Scan for the cell matching the given text and deliver its (x, y) coordinate at center. 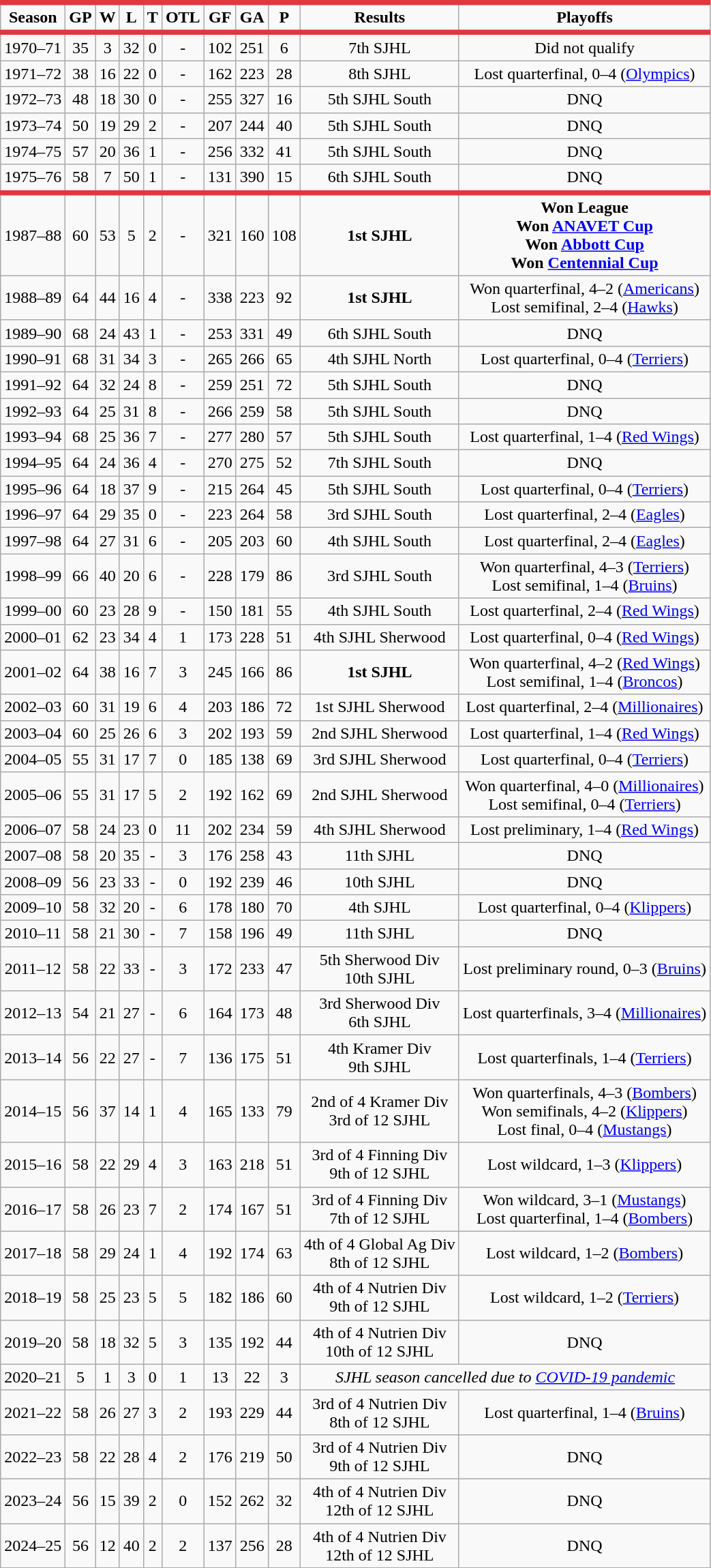
3rd of 4 Nutrien Div8th of 12 SJHL (379, 1412)
1999–00 (33, 611)
2018–19 (33, 1297)
218 (252, 1165)
Results (379, 18)
1993–94 (33, 437)
Won quarterfinal, 4–2 (Americans)Lost semifinal, 2–4 (Hawks) (584, 297)
OTL (183, 18)
1975–76 (33, 179)
47 (284, 968)
265 (220, 359)
164 (220, 1014)
102 (220, 46)
180 (252, 908)
2006–07 (33, 829)
8th SJHL (379, 74)
Lost quarterfinal, 2–4 (Red Wings) (584, 611)
4th of 4 Nutrien Div10th of 12 SJHL (379, 1342)
65 (284, 359)
Lost quarterfinal, 2–4 (Millionaires) (584, 707)
390 (252, 179)
1998–99 (33, 576)
1st SJHL Sherwood (379, 707)
234 (252, 829)
253 (220, 333)
332 (252, 151)
2005–06 (33, 794)
2003–04 (33, 733)
338 (220, 297)
2012–13 (33, 1014)
2019–20 (33, 1342)
2015–16 (33, 1165)
136 (220, 1057)
163 (220, 1165)
2008–09 (33, 882)
2000–01 (33, 637)
1988–89 (33, 297)
152 (220, 1500)
4th SJHL (379, 908)
1972–73 (33, 100)
2023–24 (33, 1500)
3rd of 4 Finning Div7th of 12 SJHL (379, 1209)
165 (220, 1111)
2022–23 (33, 1457)
Won quarterfinal, 4–0 (Millionaires)Lost semifinal, 0–4 (Terriers) (584, 794)
2016–17 (33, 1209)
Won LeagueWon ANAVET CupWon Abbott CupWon Centennial Cup (584, 234)
1992–93 (33, 411)
131 (220, 179)
2014–15 (33, 1111)
245 (220, 672)
4th SJHL North (379, 359)
185 (220, 759)
160 (252, 234)
2009–10 (33, 908)
13 (220, 1377)
Lost quarterfinal, 0–4 (Klippers) (584, 908)
2002–03 (33, 707)
GA (252, 18)
262 (252, 1500)
158 (220, 934)
SJHL season cancelled due to COVID-19 pandemic (504, 1377)
178 (220, 908)
2011–12 (33, 968)
7th SJHL (379, 46)
Won quarterfinal, 4–2 (Red Wings)Lost semifinal, 1–4 (Broncos) (584, 672)
Lost quarterfinal, 1–4 (Bruins) (584, 1412)
321 (220, 234)
Lost wildcard, 1–3 (Klippers) (584, 1165)
GF (220, 18)
2020–21 (33, 1377)
1995–96 (33, 489)
63 (284, 1254)
2021–22 (33, 1412)
92 (284, 297)
239 (252, 882)
1990–91 (33, 359)
4th of 4 Global Ag Div8th of 12 SJHL (379, 1254)
Did not qualify (584, 46)
10th SJHL (379, 882)
7th SJHL South (379, 463)
45 (284, 489)
4th of 4 Nutrien Div9th of 12 SJHL (379, 1297)
2007–08 (33, 855)
L (131, 18)
T (153, 18)
Playoffs (584, 18)
3rd of 4 Finning Div9th of 12 SJHL (379, 1165)
5th Sherwood Div10th SJHL (379, 968)
62 (80, 637)
Lost preliminary, 1–4 (Red Wings) (584, 829)
150 (220, 611)
327 (252, 100)
54 (80, 1014)
108 (284, 234)
52 (284, 463)
2nd of 4 Kramer Div3rd of 12 SJHL (379, 1111)
66 (80, 576)
Lost preliminary round, 0–3 (Bruins) (584, 968)
233 (252, 968)
1991–92 (33, 385)
70 (284, 908)
1989–90 (33, 333)
3rd Sherwood Div6th SJHL (379, 1014)
41 (284, 151)
179 (252, 576)
167 (252, 1209)
331 (252, 333)
P (284, 18)
2010–11 (33, 934)
Lost quarterfinal, 0–4 (Olympics) (584, 74)
175 (252, 1057)
3rd of 4 Nutrien Div9th of 12 SJHL (379, 1457)
135 (220, 1342)
1994–95 (33, 463)
215 (220, 489)
Lost wildcard, 1–2 (Bombers) (584, 1254)
53 (108, 234)
270 (220, 463)
172 (220, 968)
46 (284, 882)
1973–74 (33, 125)
229 (252, 1412)
275 (252, 463)
2001–02 (33, 672)
2013–14 (33, 1057)
Lost wildcard, 1–2 (Terriers) (584, 1297)
207 (220, 125)
Season (33, 18)
2024–25 (33, 1545)
181 (252, 611)
3rd SJHL Sherwood (379, 759)
244 (252, 125)
1970–71 (33, 46)
Lost quarterfinals, 1–4 (Terriers) (584, 1057)
1987–88 (33, 234)
205 (220, 541)
133 (252, 1111)
1974–75 (33, 151)
14 (131, 1111)
280 (252, 437)
277 (220, 437)
196 (252, 934)
255 (220, 100)
Won quarterfinals, 4–3 (Bombers)Won semifinals, 4–2 (Klippers)Lost final, 0–4 (Mustangs) (584, 1111)
4th Kramer Div9th SJHL (379, 1057)
Won wildcard, 3–1 (Mustangs)Lost quarterfinal, 1–4 (Bombers) (584, 1209)
Lost quarterfinals, 3–4 (Millionaires) (584, 1014)
2004–05 (33, 759)
258 (252, 855)
Won quarterfinal, 4–3 (Terriers)Lost semifinal, 1–4 (Bruins) (584, 576)
182 (220, 1297)
39 (131, 1500)
1997–98 (33, 541)
219 (252, 1457)
79 (284, 1111)
GP (80, 18)
11 (183, 829)
1996–97 (33, 515)
1971–72 (33, 74)
2017–18 (33, 1254)
Lost quarterfinal, 0–4 (Red Wings) (584, 637)
W (108, 18)
12 (108, 1545)
138 (252, 759)
137 (220, 1545)
166 (252, 672)
